Scan for the cell matching the given text and deliver its (X, Y) coordinate at center. 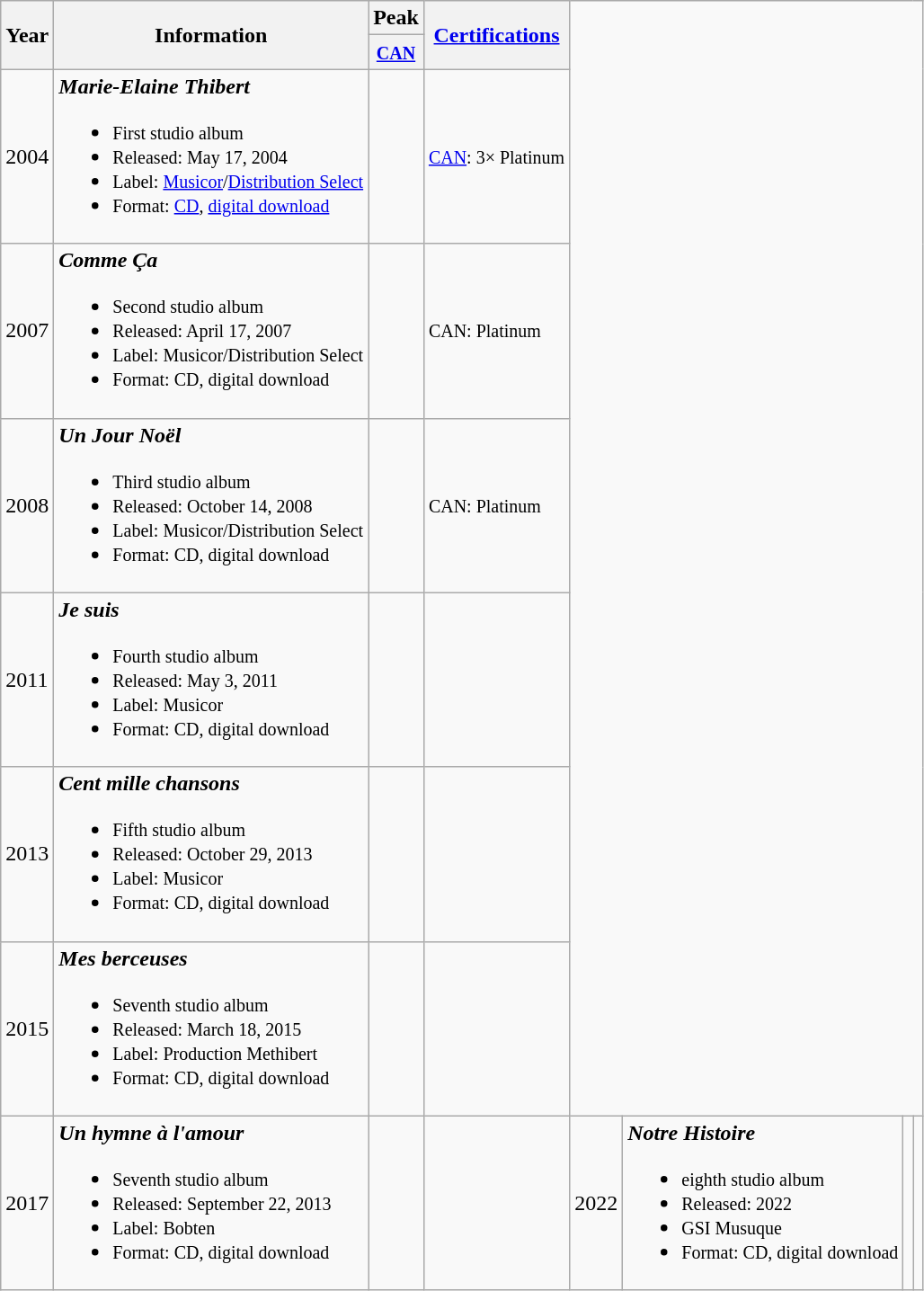
2017 (27, 1203)
Un Jour NoëlThird studio albumReleased: October 14, 2008Label: Musicor/Distribution SelectFormat: CD, digital download (211, 505)
CAN (396, 52)
2008 (27, 505)
Certifications (496, 35)
2013 (27, 854)
2011 (27, 680)
Marie-Elaine ThibertFirst studio albumReleased: May 17, 2004Label: Musicor/Distribution SelectFormat: CD, digital download (211, 156)
2004 (27, 156)
2015 (27, 1028)
Notre Histoireeighth studio albumReleased: 2022GSI MusuqueFormat: CD, digital download (763, 1203)
Information (211, 35)
Je suisFourth studio albumReleased: May 3, 2011Label: MusicorFormat: CD, digital download (211, 680)
Mes berceusesSeventh studio albumReleased: March 18, 2015Label: Production MethibertFormat: CD, digital download (211, 1028)
2022 (597, 1203)
Comme ÇaSecond studio albumReleased: April 17, 2007Label: Musicor/Distribution SelectFormat: CD, digital download (211, 331)
Un hymne à l'amourSeventh studio albumReleased: September 22, 2013Label: BobtenFormat: CD, digital download (211, 1203)
Cent mille chansonsFifth studio albumReleased: October 29, 2013Label: MusicorFormat: CD, digital download (211, 854)
2007 (27, 331)
Peak (396, 18)
Year (27, 35)
CAN: 3× Platinum (496, 156)
